Extract the (X, Y) coordinate from the center of the cell holding the provided text.  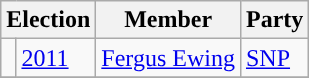
Member (168, 20)
2011 (56, 58)
Party (274, 20)
SNP (274, 58)
Election (48, 20)
Fergus Ewing (168, 58)
